Locate the cell with the specified text and output its (X, Y) center coordinate. 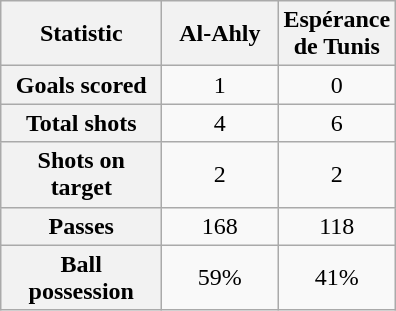
118 (337, 226)
Ball possession (82, 278)
Total shots (82, 123)
4 (220, 123)
Passes (82, 226)
Goals scored (82, 85)
Shots on target (82, 174)
59% (220, 278)
Espérance de Tunis (337, 34)
168 (220, 226)
41% (337, 278)
Statistic (82, 34)
1 (220, 85)
6 (337, 123)
Al-Ahly (220, 34)
0 (337, 85)
